Return (X, Y) of the center of cell containing provided text 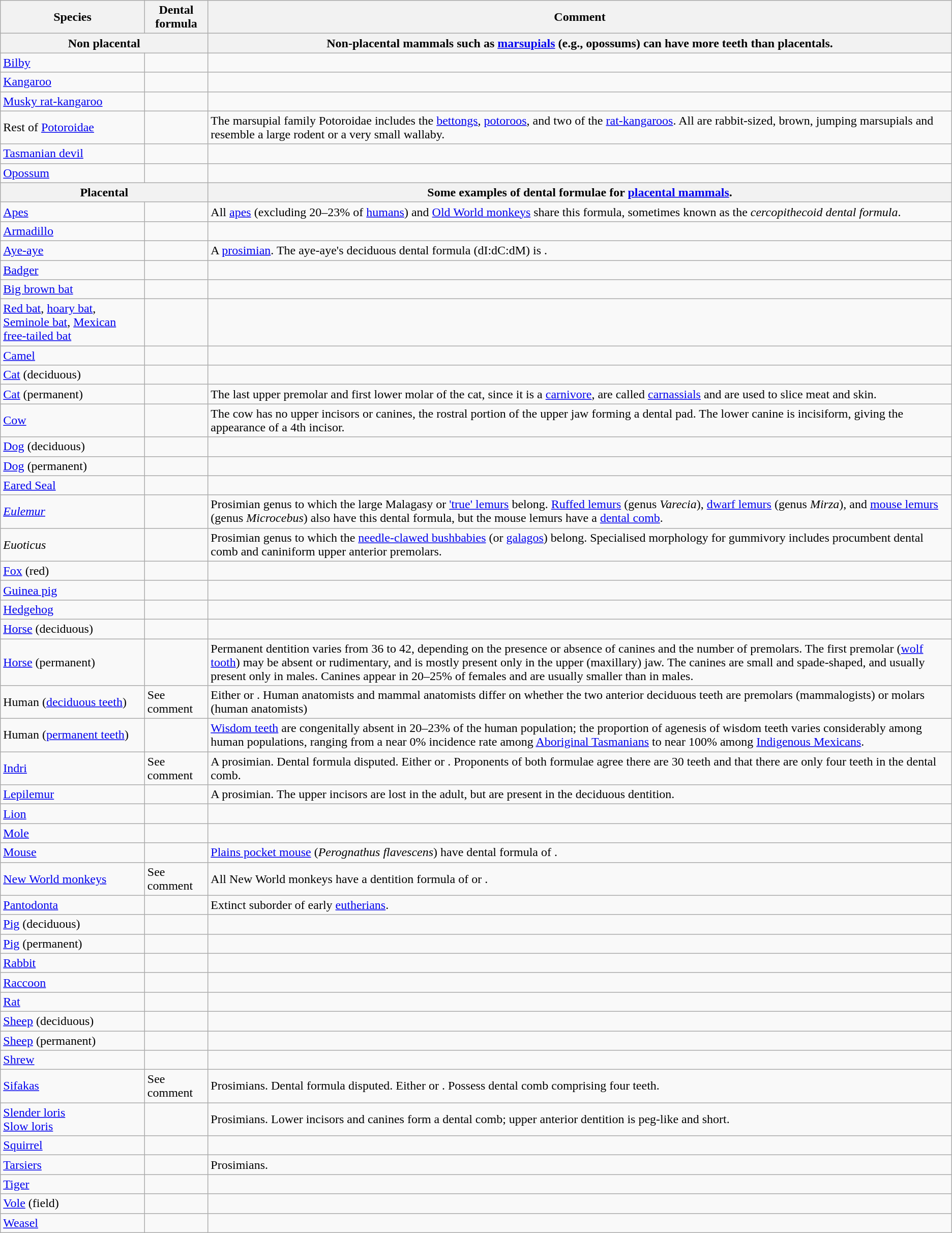
Pig (permanent) (73, 944)
Mouse (73, 853)
Pig (deciduous) (73, 924)
Tasmanian devil (73, 154)
Horse (permanent) (73, 662)
Cow (73, 420)
A prosimian. The aye-aye's deciduous dental formula (dI:dC:dM) is . (580, 250)
Rat (73, 1002)
Tarsiers (73, 1165)
Human (permanent teeth) (73, 736)
Plains pocket mouse (Perognathus flavescens) have dental formula of . (580, 853)
New World monkeys (73, 879)
Sheep (permanent) (73, 1040)
Armadillo (73, 231)
Indri (73, 768)
Rabbit (73, 963)
Hedgehog (73, 609)
Vole (field) (73, 1203)
Sifakas (73, 1087)
Kangaroo (73, 82)
Fox (red) (73, 571)
Musky rat-kangaroo (73, 101)
Prosimians. Lower incisors and canines form a dental comb; upper anterior dentition is peg-like and short. (580, 1119)
Weasel (73, 1223)
Opossum (73, 173)
Raccoon (73, 982)
Prosimians. (580, 1165)
Aye-aye (73, 250)
Rest of Potoroidae (73, 127)
Euoticus (73, 544)
Some examples of dental formulae for placental mammals. (580, 192)
All New World monkeys have a dentition formula of or . (580, 879)
Badger (73, 270)
Non-placental mammals such as marsupials (e.g., opossums) can have more teeth than placentals. (580, 43)
Cat (deciduous) (73, 375)
Slender lorisSlow loris (73, 1119)
Eared Seal (73, 485)
Eulemur (73, 512)
Horse (deciduous) (73, 629)
Guinea pig (73, 590)
Lepilemur (73, 795)
All apes (excluding 20–23% of humans) and Old World monkeys share this formula, sometimes known as the cercopithecoid dental formula. (580, 212)
Mole (73, 833)
Squirrel (73, 1146)
Extinct suborder of early eutherians. (580, 905)
Shrew (73, 1060)
The last upper premolar and first lower molar of the cat, since it is a carnivore, are called carnassials and are used to slice meat and skin. (580, 394)
Placental (104, 192)
Non placental (104, 43)
Lion (73, 814)
Camel (73, 356)
Apes (73, 212)
Human (deciduous teeth) (73, 702)
Dog (deciduous) (73, 447)
Bilby (73, 63)
Tiger (73, 1184)
Red bat, hoary bat, Seminole bat, Mexican free-tailed bat (73, 322)
Comment (580, 17)
Sheep (deciduous) (73, 1021)
Big brown bat (73, 289)
Prosimians. Dental formula disputed. Either or . Possess dental comb comprising four teeth. (580, 1087)
A prosimian. The upper incisors are lost in the adult, but are present in the deciduous dentition. (580, 795)
Species (73, 17)
Dog (permanent) (73, 466)
Dental formula (176, 17)
Pantodonta (73, 905)
Cat (permanent) (73, 394)
